Provide the [X, Y] coordinate of the cell's center where the given text is located.  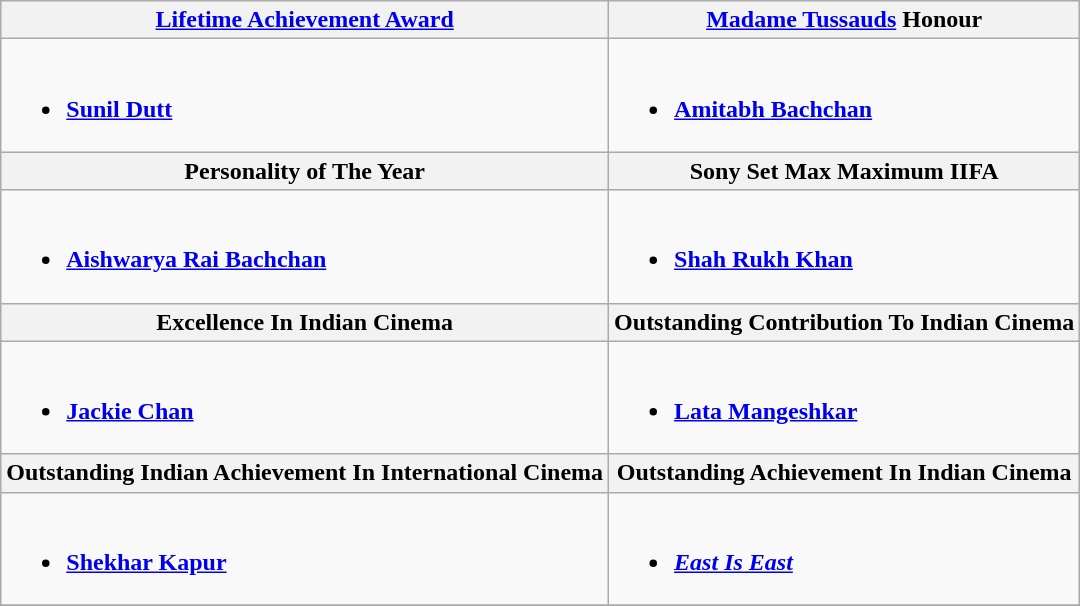
Amitabh Bachchan [844, 96]
Lifetime Achievement Award [305, 20]
Shekhar Kapur [305, 548]
Outstanding Achievement In Indian Cinema [844, 473]
Jackie Chan [305, 398]
East Is East [844, 548]
Personality of The Year [305, 171]
Lata Mangeshkar [844, 398]
Outstanding Contribution To Indian Cinema [844, 322]
Shah Rukh Khan [844, 246]
Sony Set Max Maximum IIFA [844, 171]
Aishwarya Rai Bachchan [305, 246]
Outstanding Indian Achievement In International Cinema [305, 473]
Madame Tussauds Honour [844, 20]
Excellence In Indian Cinema [305, 322]
Sunil Dutt [305, 96]
